Search for the cell housing the specified text and yield its (x, y) center coordinate. 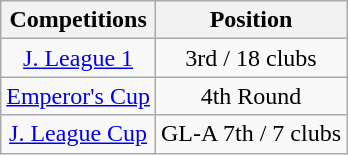
Position (250, 20)
3rd / 18 clubs (250, 58)
Emperor's Cup (78, 96)
J. League Cup (78, 134)
GL-A 7th / 7 clubs (250, 134)
Competitions (78, 20)
4th Round (250, 96)
J. League 1 (78, 58)
